Provide the (x, y) coordinate of the cell's center where the given text is located.  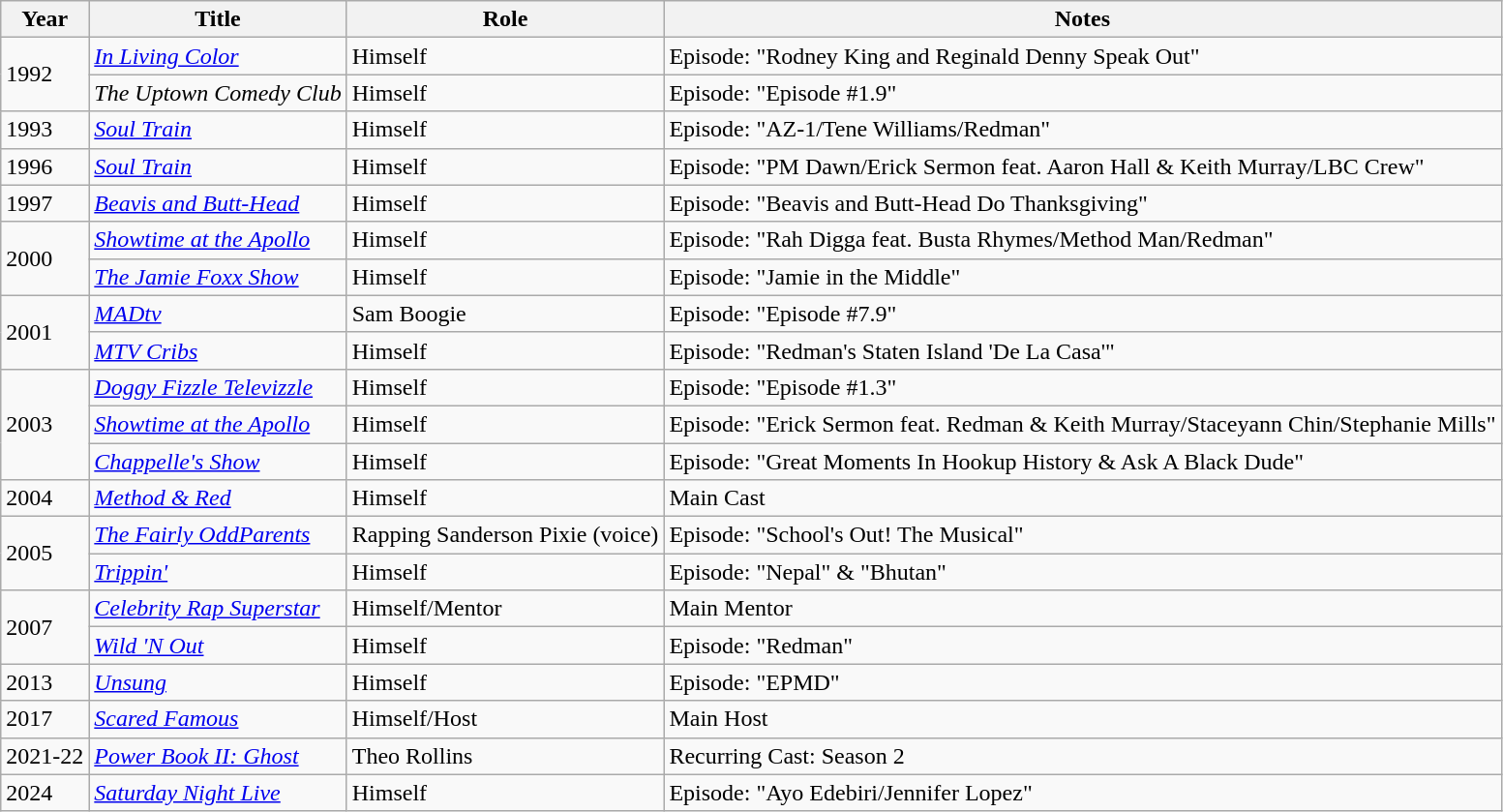
Title (218, 19)
Episode: "EPMD" (1082, 682)
Episode: "PM Dawn/Erick Sermon feat. Aaron Hall & Keith Murray/LBC Crew" (1082, 166)
Episode: "Ayo Edebiri/Jennifer Lopez" (1082, 793)
Beavis and Butt-Head (218, 203)
2021-22 (45, 756)
The Fairly OddParents (218, 535)
Himself/Mentor (505, 609)
Episode: "Episode #7.9" (1082, 314)
2017 (45, 719)
Episode: "Erick Sermon feat. Redman & Keith Murray/Staceyann Chin/Stephanie Mills" (1082, 424)
Episode: "Nepal" & "Bhutan" (1082, 572)
Episode: "Redman's Staten Island 'De La Casa'" (1082, 350)
Doggy Fizzle Televizzle (218, 387)
Episode: "Rodney King and Reginald Denny Speak Out" (1082, 56)
Sam Boogie (505, 314)
2004 (45, 498)
MADtv (218, 314)
Episode: "AZ-1/Tene Williams/Redman" (1082, 130)
Power Book II: Ghost (218, 756)
Main Cast (1082, 498)
2001 (45, 332)
Himself/Host (505, 719)
2000 (45, 258)
Year (45, 19)
Episode: "School's Out! The Musical" (1082, 535)
Rapping Sanderson Pixie (voice) (505, 535)
Episode: "Episode #1.3" (1082, 387)
The Uptown Comedy Club (218, 93)
Saturday Night Live (218, 793)
Wild 'N Out (218, 646)
Main Mentor (1082, 609)
1992 (45, 75)
2005 (45, 554)
The Jamie Foxx Show (218, 277)
MTV Cribs (218, 350)
1997 (45, 203)
2007 (45, 627)
Recurring Cast: Season 2 (1082, 756)
Episode: "Rah Digga feat. Busta Rhymes/Method Man/Redman" (1082, 240)
Theo Rollins (505, 756)
1993 (45, 130)
Episode: "Episode #1.9" (1082, 93)
2013 (45, 682)
In Living Color (218, 56)
Unsung (218, 682)
Celebrity Rap Superstar (218, 609)
Notes (1082, 19)
Main Host (1082, 719)
Episode: "Jamie in the Middle" (1082, 277)
2003 (45, 424)
Trippin' (218, 572)
Episode: "Redman" (1082, 646)
Episode: "Beavis and Butt-Head Do Thanksgiving" (1082, 203)
Role (505, 19)
2024 (45, 793)
Method & Red (218, 498)
Chappelle's Show (218, 462)
Scared Famous (218, 719)
Episode: "Great Moments In Hookup History & Ask A Black Dude" (1082, 462)
1996 (45, 166)
